Capture the cell that displays the provided text and extract its [X, Y] central coordinate. 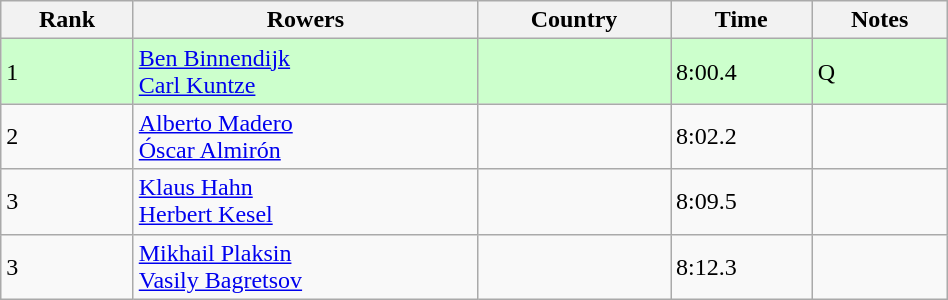
Rank [67, 20]
8:09.5 [741, 202]
1 [67, 72]
2 [67, 136]
8:02.2 [741, 136]
Klaus HahnHerbert Kesel [305, 202]
Mikhail PlaksinVasily Bagretsov [305, 266]
Alberto MaderoÓscar Almirón [305, 136]
Rowers [305, 20]
Time [741, 20]
Country [574, 20]
Ben BinnendijkCarl Kuntze [305, 72]
8:00.4 [741, 72]
Q [880, 72]
8:12.3 [741, 266]
Notes [880, 20]
